For the text-containing cell, return its midpoint in [x, y] coordinate format. 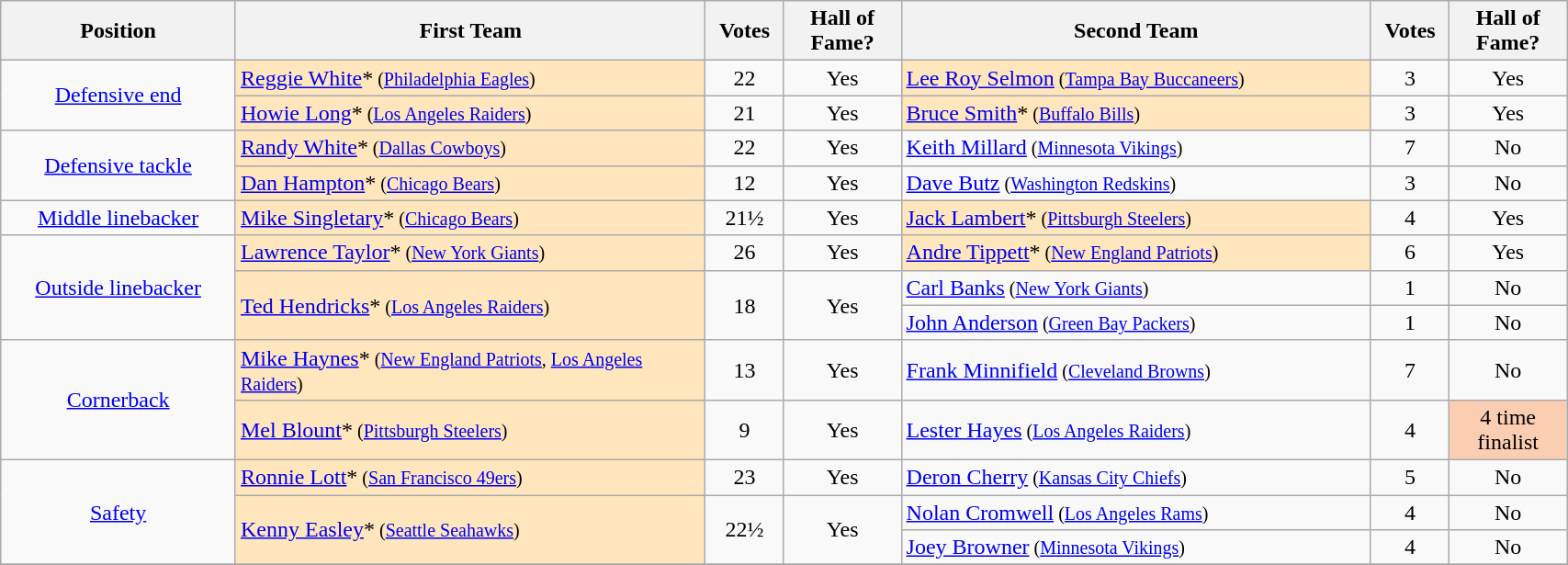
Kenny Easley* (Seattle Seahawks) [470, 529]
Mel Blount* (Pittsburgh Steelers) [470, 430]
Carl Banks (New York Giants) [1135, 288]
Mike Haynes* (New England Patriots, Los Angeles Raiders) [470, 369]
23 [744, 477]
9 [744, 430]
18 [744, 305]
Second Team [1135, 31]
4 time finalist [1508, 430]
12 [744, 183]
Deron Cherry (Kansas City Chiefs) [1135, 477]
Keith Millard (Minnesota Vikings) [1135, 148]
Ronnie Lott* (San Francisco 49ers) [470, 477]
Mike Singletary* (Chicago Bears) [470, 218]
Cornerback [118, 400]
Middle linebacker [118, 218]
Frank Minnifield (Cleveland Browns) [1135, 369]
Outside linebacker [118, 288]
22½ [744, 529]
Lawrence Taylor* (New York Giants) [470, 253]
First Team [470, 31]
Bruce Smith* (Buffalo Bills) [1135, 113]
Dan Hampton* (Chicago Bears) [470, 183]
Randy White* (Dallas Cowboys) [470, 148]
Reggie White* (Philadelphia Eagles) [470, 78]
26 [744, 253]
Joey Browner (Minnesota Vikings) [1135, 548]
Defensive tackle [118, 165]
Dave Butz (Washington Redskins) [1135, 183]
Defensive end [118, 96]
Howie Long* (Los Angeles Raiders) [470, 113]
21½ [744, 218]
Lester Hayes (Los Angeles Raiders) [1135, 430]
Position [118, 31]
John Anderson (Green Bay Packers) [1135, 322]
Ted Hendricks* (Los Angeles Raiders) [470, 305]
21 [744, 113]
13 [744, 369]
5 [1409, 477]
Jack Lambert* (Pittsburgh Steelers) [1135, 218]
6 [1409, 253]
Safety [118, 512]
Andre Tippett* (New England Patriots) [1135, 253]
Lee Roy Selmon (Tampa Bay Buccaneers) [1135, 78]
Nolan Cromwell (Los Angeles Rams) [1135, 512]
